For the text-containing cell, return its midpoint in [x, y] coordinate format. 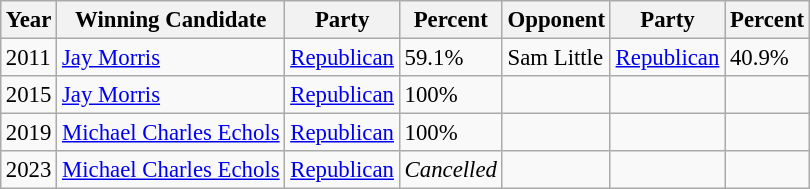
2011 [29, 57]
59.1% [450, 57]
2015 [29, 95]
2019 [29, 133]
2023 [29, 170]
Opponent [556, 20]
Winning Candidate [171, 20]
Cancelled [450, 170]
Year [29, 20]
40.9% [768, 57]
Sam Little [556, 57]
